Extract the [x, y] coordinate from the center of the cell holding the provided text.  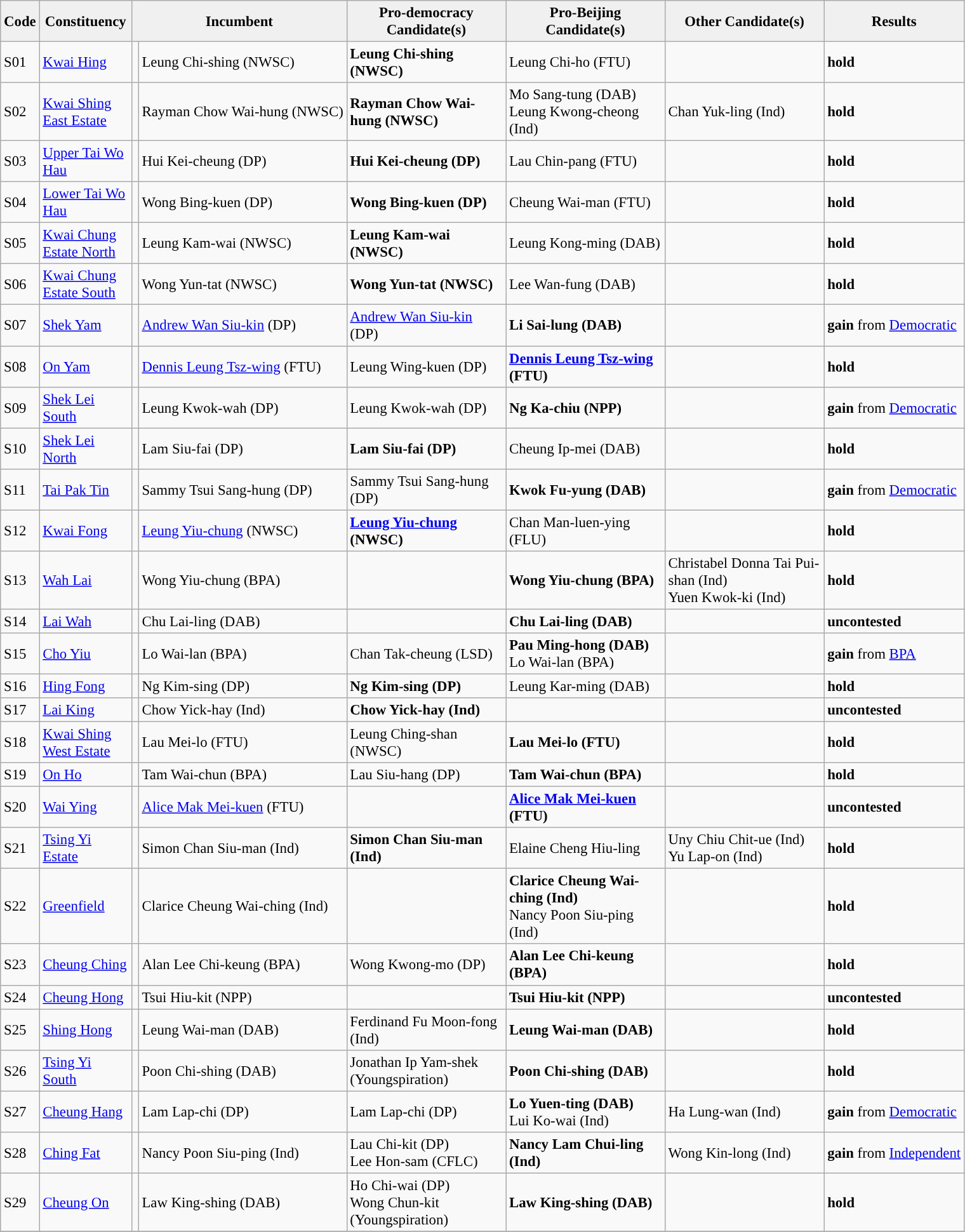
S26 [20, 1071]
Jonathan Ip Yam-shek (Youngspiration) [427, 1071]
S01 [20, 62]
S27 [20, 1111]
Cho Yiu [86, 654]
S23 [20, 965]
S10 [20, 448]
Pro-Beijing Candidate(s) [585, 22]
Tsing Yi South [86, 1071]
Greenfield [86, 907]
S28 [20, 1153]
S05 [20, 244]
Christabel Donna Tai Pui-shan (Ind)Yuen Kwok-ki (Ind) [744, 580]
Chan Man-luen-ying (FLU) [585, 531]
Results [894, 22]
Leung Kong-ming (DAB) [585, 244]
Ha Lung-wan (Ind) [744, 1111]
gain from BPA [894, 654]
Chan Tak-cheung (LSD) [427, 654]
Cheung Hong [86, 997]
Lo Yuen-ting (DAB)Lui Ko-wai (Ind) [585, 1111]
Ho Chi-wai (DP)Wong Chun-kit (Youngspiration) [427, 1202]
Upper Tai Wo Hau [86, 161]
Cheung On [86, 1202]
Cheung Hang [86, 1111]
Code [20, 22]
Tsing Yi Estate [86, 848]
Nancy Lam Chui-ling (Ind) [585, 1153]
Clarice Cheung Wai-ching (Ind) [243, 907]
On Yam [86, 367]
Mo Sang-tung (DAB)Leung Kwong-cheong (Ind) [585, 112]
Cheung Ip-mei (DAB) [585, 448]
Lai King [86, 710]
Ching Fat [86, 1153]
S29 [20, 1202]
Hing Fong [86, 686]
S19 [20, 775]
Lai Wah [86, 621]
Kwai Shing West Estate [86, 743]
S07 [20, 325]
Other Candidate(s) [744, 22]
Kwai Chung Estate South [86, 285]
Constituency [86, 22]
Lau Siu-hang (DP) [427, 775]
Chan Yuk-ling (Ind) [744, 112]
Shing Hong [86, 1030]
Lau Chi-kit (DP) Lee Hon-sam (CFLC) [427, 1153]
S08 [20, 367]
Kwai Fong [86, 531]
S17 [20, 710]
Li Sai-lung (DAB) [585, 325]
S03 [20, 161]
Clarice Cheung Wai-ching (Ind)Nancy Poon Siu-ping (Ind) [585, 907]
Wah Lai [86, 580]
Uny Chiu Chit-ue (Ind)Yu Lap-on (Ind) [744, 848]
Elaine Cheng Hiu-ling [585, 848]
Cheung Ching [86, 965]
Lower Tai Wo Hau [86, 202]
Incumbent [239, 22]
S11 [20, 489]
Tai Pak Tin [86, 489]
Ng Ka-chiu (NPP) [585, 408]
S02 [20, 112]
Leung Kar-ming (DAB) [585, 686]
Kwai Shing East Estate [86, 112]
Lo Wai-lan (BPA) [243, 654]
Wong Kin-long (Ind) [744, 1153]
Leung Chi-ho (FTU) [585, 62]
S20 [20, 808]
Wong Kwong-mo (DP) [427, 965]
Wai Ying [86, 808]
Pau Ming-hong (DAB)Lo Wai-lan (BPA) [585, 654]
Leung Ching-shan (NWSC) [427, 743]
Ferdinand Fu Moon-fong (Ind) [427, 1030]
S21 [20, 848]
Kwai Hing [86, 62]
S04 [20, 202]
S25 [20, 1030]
S09 [20, 408]
gain from Independent [894, 1153]
Shek Lei South [86, 408]
S22 [20, 907]
Shek Lei North [86, 448]
Kwai Chung Estate North [86, 244]
Lau Chin-pang (FTU) [585, 161]
Nancy Poon Siu-ping (Ind) [243, 1153]
S14 [20, 621]
S24 [20, 997]
On Ho [86, 775]
Pro-democracy Candidate(s) [427, 22]
S16 [20, 686]
Lee Wan-fung (DAB) [585, 285]
Shek Yam [86, 325]
S18 [20, 743]
S15 [20, 654]
S06 [20, 285]
Cheung Wai-man (FTU) [585, 202]
S13 [20, 580]
Kwok Fu-yung (DAB) [585, 489]
Leung Wing-kuen (DP) [427, 367]
S12 [20, 531]
